Identify which cell holds the provided text, then report its [x, y] central coordinate. 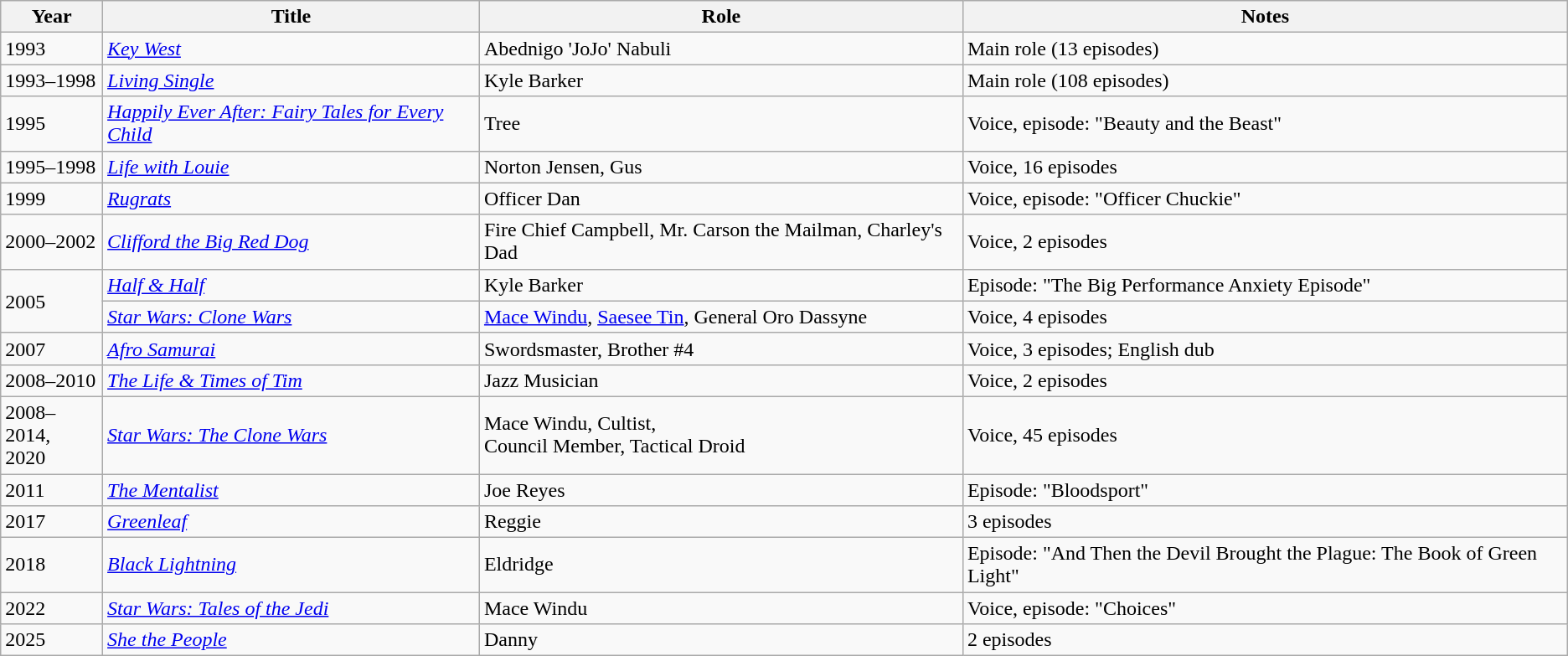
2017 [52, 522]
She the People [291, 640]
Notes [1265, 17]
1999 [52, 199]
3 episodes [1265, 522]
2008–2014,2020 [52, 435]
Afro Samurai [291, 349]
Mace Windu [720, 608]
Clifford the Big Red Dog [291, 241]
Fire Chief Campbell, Mr. Carson the Mailman, Charley's Dad [720, 241]
Star Wars: The Clone Wars [291, 435]
Joe Reyes [720, 490]
Reggie [720, 522]
Norton Jensen, Gus [720, 167]
Voice, episode: "Beauty and the Beast" [1265, 124]
Star Wars: Clone Wars [291, 317]
2000–2002 [52, 241]
Tree [720, 124]
Half & Half [291, 285]
Voice, 16 episodes [1265, 167]
Role [720, 17]
Voice, 4 episodes [1265, 317]
Voice, 45 episodes [1265, 435]
Black Lightning [291, 565]
Voice, episode: "Officer Chuckie" [1265, 199]
The Life & Times of Tim [291, 380]
Happily Ever After: Fairy Tales for Every Child [291, 124]
Episode: "Bloodsport" [1265, 490]
1993–1998 [52, 80]
2005 [52, 301]
2022 [52, 608]
2011 [52, 490]
Year [52, 17]
Jazz Musician [720, 380]
2008–2010 [52, 380]
Main role (13 episodes) [1265, 49]
Life with Louie [291, 167]
Main role (108 episodes) [1265, 80]
Officer Dan [720, 199]
Mace Windu, Saesee Tin, General Oro Dassyne [720, 317]
Living Single [291, 80]
Danny [720, 640]
1995–1998 [52, 167]
Voice, 3 episodes; English dub [1265, 349]
2007 [52, 349]
2 episodes [1265, 640]
1995 [52, 124]
Rugrats [291, 199]
Star Wars: Tales of the Jedi [291, 608]
Episode: "And Then the Devil Brought the Plague: The Book of Green Light" [1265, 565]
Greenleaf [291, 522]
Title [291, 17]
Mace Windu, Cultist,Council Member, Tactical Droid [720, 435]
Episode: "The Big Performance Anxiety Episode" [1265, 285]
Eldridge [720, 565]
Key West [291, 49]
Voice, episode: "Choices" [1265, 608]
Swordsmaster, Brother #4 [720, 349]
2018 [52, 565]
Abednigo 'JoJo' Nabuli [720, 49]
The Mentalist [291, 490]
1993 [52, 49]
2025 [52, 640]
